Return [x, y] of the center of cell containing provided text 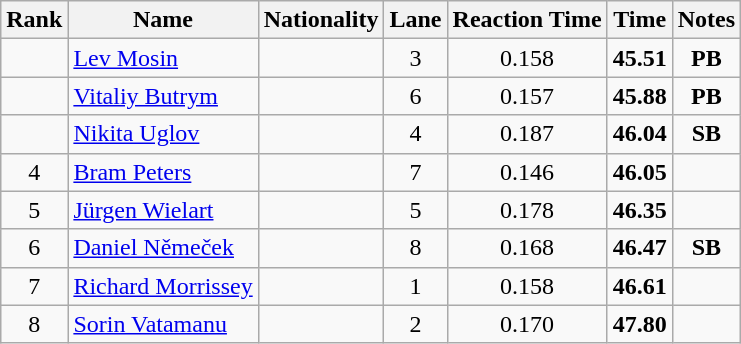
Nikita Uglov [163, 134]
Reaction Time [527, 20]
46.47 [640, 248]
45.88 [640, 96]
Jürgen Wielart [163, 210]
47.80 [640, 324]
0.146 [527, 172]
Name [163, 20]
Lev Mosin [163, 58]
Nationality [321, 20]
45.51 [640, 58]
0.170 [527, 324]
46.04 [640, 134]
Rank [34, 20]
46.05 [640, 172]
0.157 [527, 96]
Lane [416, 20]
Richard Morrissey [163, 286]
2 [416, 324]
46.35 [640, 210]
3 [416, 58]
Vitaliy Butrym [163, 96]
46.61 [640, 286]
0.178 [527, 210]
Notes [706, 20]
0.168 [527, 248]
Daniel Němeček [163, 248]
Sorin Vatamanu [163, 324]
0.187 [527, 134]
Bram Peters [163, 172]
1 [416, 286]
Time [640, 20]
